Locate the cell with the specified text and output its [x, y] center coordinate. 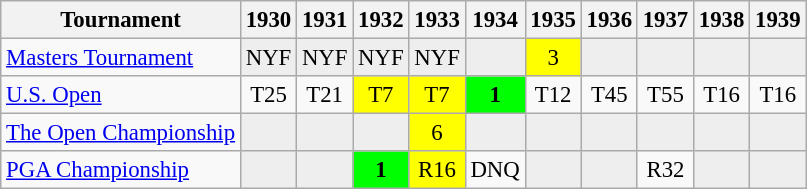
U.S. Open [121, 95]
1933 [437, 20]
Masters Tournament [121, 58]
T25 [268, 95]
1932 [381, 20]
6 [437, 133]
1935 [553, 20]
1934 [495, 20]
1936 [609, 20]
Tournament [121, 20]
R32 [665, 170]
1938 [722, 20]
R16 [437, 170]
1931 [325, 20]
1937 [665, 20]
1930 [268, 20]
The Open Championship [121, 133]
T21 [325, 95]
3 [553, 58]
DNQ [495, 170]
PGA Championship [121, 170]
T45 [609, 95]
T12 [553, 95]
1939 [778, 20]
T55 [665, 95]
